Extract the [x, y] coordinate from the center of the cell holding the provided text.  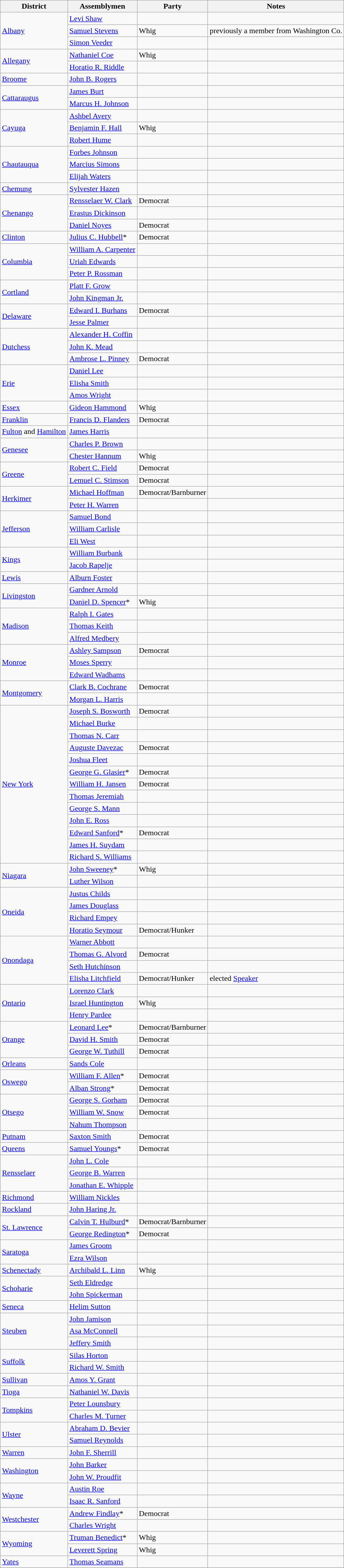
Chester Hannum [102, 456]
Party [172, 6]
Saratoga [34, 1252]
Amos Y. Grant [102, 1380]
Assemblymen [102, 6]
Silas Horton [102, 1355]
Tioga [34, 1392]
Jacob Rapelje [102, 565]
Leverett Spring [102, 1550]
St. Lawrence [34, 1228]
Notes [276, 6]
Queens [34, 1149]
Samuel Stevens [102, 31]
Columbia [34, 261]
Oneida [34, 912]
John Spickerman [102, 1294]
Daniel D. Spencer* [102, 602]
Alfred Medbery [102, 638]
New York [34, 784]
Genesee [34, 450]
Daniel Noyes [102, 225]
Chemung [34, 189]
Helim Sutton [102, 1307]
Essex [34, 407]
Suffolk [34, 1361]
Erie [34, 383]
Richard W. Smith [102, 1367]
John Kingman Jr. [102, 298]
John Jamison [102, 1319]
Archibald L. Linn [102, 1270]
George Redington* [102, 1234]
Fulton and Hamilton [34, 432]
Michael Burke [102, 723]
District [34, 6]
James Douglass [102, 905]
Abraham D. Bevier [102, 1428]
Nahum Thompson [102, 1124]
Samuel Reynolds [102, 1440]
elected Speaker [276, 979]
Niagara [34, 875]
Allegany [34, 61]
Eli West [102, 541]
Charles Wright [102, 1526]
Richard S. Williams [102, 857]
John K. Mead [102, 346]
Warren [34, 1452]
Alburn Foster [102, 578]
Richard Empey [102, 918]
David H. Smith [102, 1039]
Michael Hoffman [102, 492]
Morgan L. Harris [102, 699]
Sands Cole [102, 1064]
Elisha Litchfield [102, 979]
Livingston [34, 596]
Auguste Davezac [102, 748]
James Groom [102, 1246]
Sylvester Hazen [102, 189]
Chautauqua [34, 164]
John Sweeney* [102, 869]
Alexander H. Coffin [102, 334]
Clinton [34, 237]
Thomas Jeremiah [102, 796]
Lorenzo Clark [102, 991]
Edward I. Burhans [102, 310]
Andrew Findlay* [102, 1513]
Saxton Smith [102, 1137]
Joseph S. Bosworth [102, 711]
Tompkins [34, 1410]
Peter Lounsbury [102, 1404]
Herkimer [34, 498]
Lemuel C. Stimson [102, 480]
Edward Wadhams [102, 675]
Leonard Lee* [102, 1027]
Nathaniel Coe [102, 55]
Thomas Seamans [102, 1562]
Greene [34, 474]
Alban Strong* [102, 1088]
John L. Cole [102, 1161]
Samuel Bond [102, 517]
William Carlisle [102, 529]
William A. Carpenter [102, 249]
Rensselaer W. Clark [102, 201]
Thomas N. Carr [102, 735]
Samuel Youngs* [102, 1149]
Delaware [34, 316]
Edward Sanford* [102, 833]
Kings [34, 559]
Asa McConnell [102, 1331]
Oswego [34, 1082]
Levi Shaw [102, 19]
George S. Mann [102, 808]
John B. Rogers [102, 79]
John E. Ross [102, 821]
Richmond [34, 1197]
John F. Sherrill [102, 1452]
Lewis [34, 578]
Platt F. Grow [102, 286]
Thomas Keith [102, 626]
Rockland [34, 1209]
Cayuga [34, 128]
Wayne [34, 1495]
Gideon Hammond [102, 407]
Justus Childs [102, 893]
Seth Hutchinson [102, 966]
Benjamin F. Hall [102, 128]
Chenango [34, 213]
Erastus Dickinson [102, 213]
Marcus H. Johnson [102, 103]
Israel Huntington [102, 1003]
William W. Snow [102, 1112]
Jeffery Smith [102, 1343]
Marcius Simons [102, 164]
Julius C. Hubbell* [102, 237]
Robert C. Field [102, 468]
Westchester [34, 1519]
George B. Warren [102, 1173]
Orleans [34, 1064]
Montgomery [34, 693]
Otsego [34, 1112]
Orange [34, 1039]
Onondaga [34, 960]
Moses Sperry [102, 663]
Robert Hume [102, 140]
Dutchess [34, 346]
James Burt [102, 91]
Nathaniel W. Davis [102, 1392]
Amos Wright [102, 395]
Cattaraugus [34, 97]
Daniel Lee [102, 371]
Albany [34, 31]
Jonathan E. Whipple [102, 1185]
William F. Allen* [102, 1076]
Uriah Edwards [102, 261]
Putnam [34, 1137]
Monroe [34, 663]
Ralph I. Gates [102, 614]
Peter P. Rossman [102, 274]
Luther Wilson [102, 881]
Ambrose L. Pinney [102, 359]
Washington [34, 1471]
Warner Abbott [102, 942]
Ulster [34, 1434]
Henry Pardee [102, 1015]
Ezra Wilson [102, 1258]
Sullivan [34, 1380]
James Harris [102, 432]
Simon Veeder [102, 43]
Charles M. Turner [102, 1416]
Steuben [34, 1331]
Charles P. Brown [102, 444]
George W. Tuthill [102, 1051]
Thomas G. Alvord [102, 954]
Peter H. Warren [102, 504]
Cortland [34, 292]
Ashbel Avery [102, 116]
Madison [34, 626]
Isaac R. Sanford [102, 1501]
Joshua Fleet [102, 760]
Austin Roe [102, 1489]
Yates [34, 1562]
Ontario [34, 1003]
William Burbank [102, 553]
Franklin [34, 420]
George S. Gorham [102, 1100]
James H. Suydam [102, 845]
Schenectady [34, 1270]
Truman Benedict* [102, 1538]
Horatio R. Riddle [102, 67]
William H. Jansen [102, 784]
William Nickles [102, 1197]
John Haring Jr. [102, 1209]
Forbes Johnson [102, 152]
Seth Eldredge [102, 1282]
Rensselaer [34, 1173]
Horatio Seymour [102, 930]
Elijah Waters [102, 177]
previously a member from Washington Co. [276, 31]
John Barker [102, 1465]
Wyoming [34, 1544]
Calvin T. Hulburd* [102, 1222]
George G. Glasier* [102, 772]
Broome [34, 79]
Clark B. Cochrane [102, 687]
Francis D. Flanders [102, 420]
Jefferson [34, 529]
Gardner Arnold [102, 590]
Elisha Smith [102, 383]
Schoharie [34, 1288]
Seneca [34, 1307]
Jesse Palmer [102, 322]
John W. Proudfit [102, 1477]
Ashley Sampson [102, 650]
